Return (X, Y) of the center of cell containing provided text 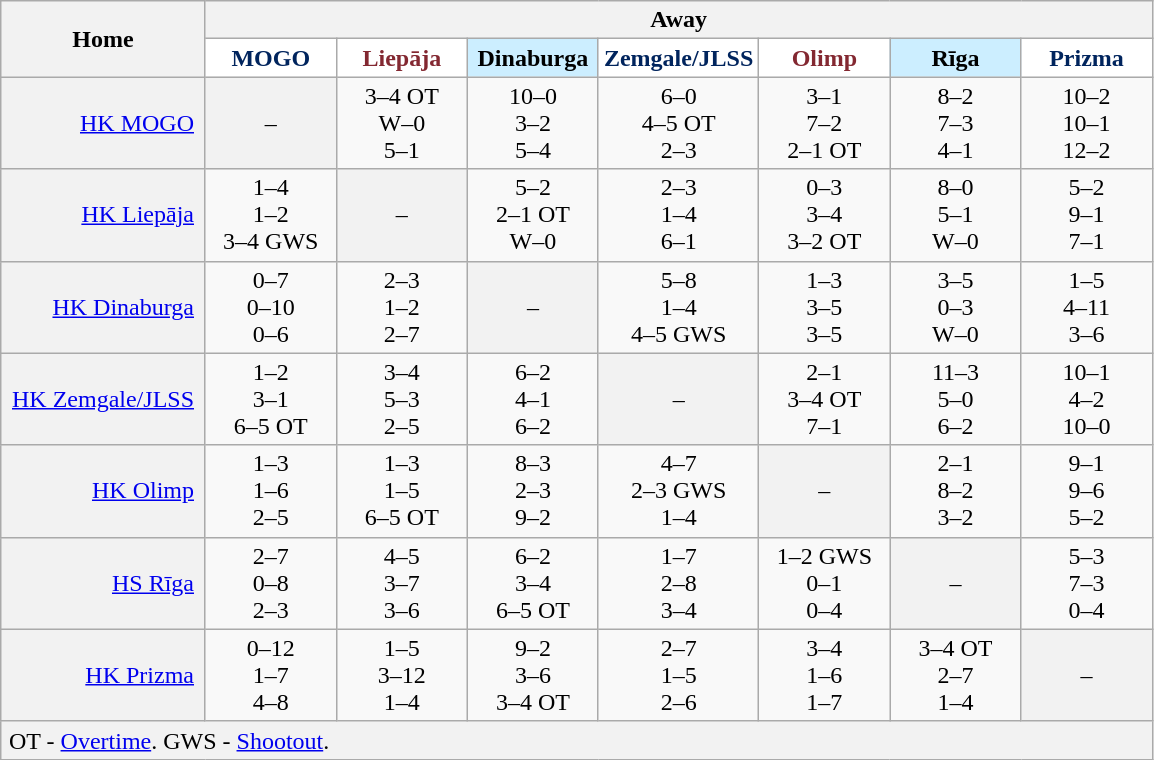
5–29–17–1 (1086, 215)
9–23–63–4 OT (532, 675)
HK Dinaburga (103, 307)
4–72–3 GWS1–4 (678, 491)
Away (678, 20)
2–70–82–3 (270, 583)
6–24–16–2 (532, 399)
1–53–121–4 (402, 675)
Home (103, 39)
3–4 OT2–71–4 (956, 675)
HK Olimp (103, 491)
MOGO (270, 58)
HK Prizma (103, 675)
0–121–74–8 (270, 675)
4–53–73–6 (402, 583)
0–70–100–6 (270, 307)
3–17–22–1 OT (824, 123)
10–210–112–2 (1086, 123)
HK MOGO (103, 123)
10–14–210–0 (1086, 399)
5–37–30–4 (1086, 583)
Prizma (1086, 58)
HS Rīga (103, 583)
5–81–44–5 GWS (678, 307)
9–19–65–2 (1086, 491)
1–54–113–6 (1086, 307)
10–03–25–4 (532, 123)
1–2 GWS0–10–4 (824, 583)
2–71–52–6 (678, 675)
1–23–16–5 OT (270, 399)
6–04–5 OT2–3 (678, 123)
Rīga (956, 58)
1–72–83–4 (678, 583)
3–41–61–7 (824, 675)
2–13–4 OT7–1 (824, 399)
2–31–46–1 (678, 215)
11–35–06–2 (956, 399)
1–31–62–5 (270, 491)
1–41–23–4 GWS (270, 215)
1–33–53–5 (824, 307)
2–31–22–7 (402, 307)
HK Zemgale/JLSS (103, 399)
1–31–56–5 OT (402, 491)
HK Liepāja (103, 215)
OT - Overtime. GWS - Shootout. (576, 740)
3–4 OTW–05–1 (402, 123)
3–45–32–5 (402, 399)
8–05–1W–0 (956, 215)
5–22–1 OTW–0 (532, 215)
3–50–3W–0 (956, 307)
8–27–34–1 (956, 123)
Dinaburga (532, 58)
Zemgale/JLSS (678, 58)
2–18–23–2 (956, 491)
Olimp (824, 58)
Liepāja (402, 58)
6–23–46–5 OT (532, 583)
8–32–39–2 (532, 491)
0–33–43–2 OT (824, 215)
